Capture the cell that displays the provided text and extract its (X, Y) central coordinate. 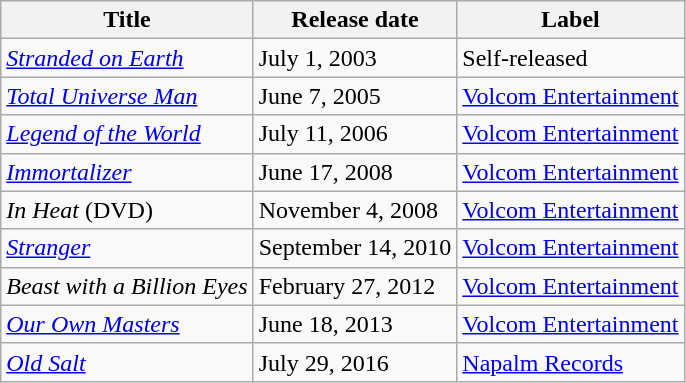
Label (570, 20)
Title (127, 20)
July 29, 2016 (355, 362)
Our Own Masters (127, 324)
Immortalizer (127, 172)
Beast with a Billion Eyes (127, 286)
November 4, 2008 (355, 210)
July 11, 2006 (355, 134)
In Heat (DVD) (127, 210)
February 27, 2012 (355, 286)
July 1, 2003 (355, 58)
June 17, 2008 (355, 172)
September 14, 2010 (355, 248)
Stranger (127, 248)
Release date (355, 20)
Stranded on Earth (127, 58)
Napalm Records (570, 362)
Legend of the World (127, 134)
June 18, 2013 (355, 324)
Total Universe Man (127, 96)
Self-released (570, 58)
Old Salt (127, 362)
June 7, 2005 (355, 96)
